Locate the cell with the specified text and output its [X, Y] center coordinate. 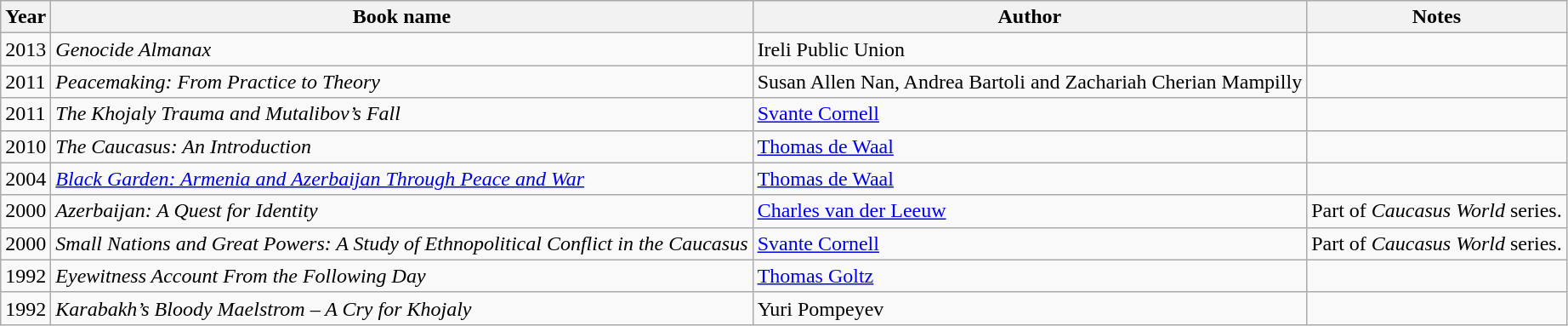
Charles van der Leeuw [1030, 211]
The Khojaly Trauma and Mutalibov’s Fall [401, 114]
2004 [26, 179]
Susan Allen Nan, Andrea Bartoli and Zachariah Cherian Mampilly [1030, 82]
Notes [1437, 17]
Karabakh’s Bloody Maelstrom – A Cry for Khojaly [401, 308]
Genocide Almanax [401, 49]
Azerbaijan: A Quest for Identity [401, 211]
Yuri Pompeyev [1030, 308]
Peacemaking: From Practice to Theory [401, 82]
Year [26, 17]
Black Garden: Armenia and Azerbaijan Through Peace and War [401, 179]
Thomas Goltz [1030, 276]
2010 [26, 146]
The Caucasus: An Introduction [401, 146]
Small Nations and Great Powers: A Study of Ethnopolitical Conflict in the Caucasus [401, 243]
2013 [26, 49]
Book name [401, 17]
Author [1030, 17]
Eyewitness Account From the Following Day [401, 276]
Ireli Public Union [1030, 49]
